From the cell containing the given text, extract its center point as (X, Y) coordinate. 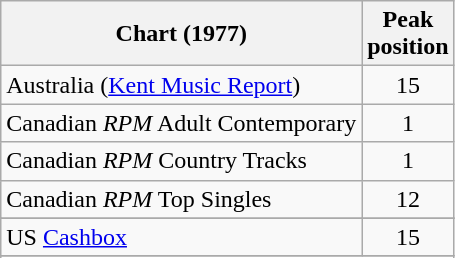
Canadian RPM Country Tracks (182, 161)
US Cashbox (182, 237)
Australia (Kent Music Report) (182, 85)
Peakposition (408, 34)
12 (408, 199)
Canadian RPM Adult Contemporary (182, 123)
Chart (1977) (182, 34)
Canadian RPM Top Singles (182, 199)
